Output the (x, y) coordinate of the center of the cell containing the given text.  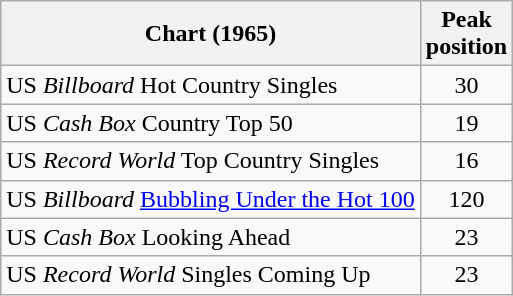
120 (466, 199)
19 (466, 123)
Chart (1965) (211, 34)
US Record World Singles Coming Up (211, 275)
US Billboard Hot Country Singles (211, 85)
US Record World Top Country Singles (211, 161)
Peakposition (466, 34)
US Cash Box Looking Ahead (211, 237)
US Cash Box Country Top 50 (211, 123)
US Billboard Bubbling Under the Hot 100 (211, 199)
30 (466, 85)
16 (466, 161)
